Output the (x, y) coordinate of the center of the cell containing the given text.  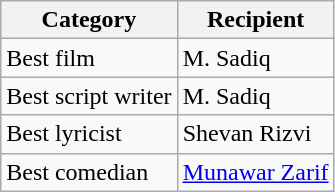
Category (89, 20)
Munawar Zarif (256, 172)
Best film (89, 58)
Best comedian (89, 172)
Recipient (256, 20)
Best script writer (89, 96)
Shevan Rizvi (256, 134)
Best lyricist (89, 134)
